Return [X, Y] of the center of cell containing provided text 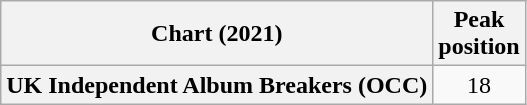
UK Independent Album Breakers (OCC) [217, 85]
Chart (2021) [217, 34]
Peakposition [479, 34]
18 [479, 85]
